Provide the [x, y] coordinate of the cell's center where the given text is located.  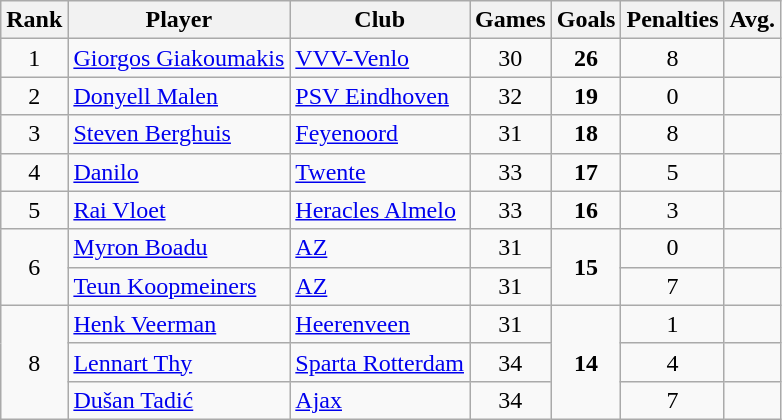
Steven Berghuis [179, 134]
Danilo [179, 172]
26 [586, 58]
Heerenveen [380, 324]
16 [586, 210]
Games [511, 20]
Sparta Rotterdam [380, 362]
Giorgos Giakoumakis [179, 58]
18 [586, 134]
Club [380, 20]
15 [586, 267]
Penalties [672, 20]
Rank [34, 20]
Dušan Tadić [179, 400]
PSV Eindhoven [380, 96]
VVV-Venlo [380, 58]
17 [586, 172]
6 [34, 267]
Rai Vloet [179, 210]
Lennart Thy [179, 362]
Ajax [380, 400]
Heracles Almelo [380, 210]
Henk Veerman [179, 324]
14 [586, 362]
Goals [586, 20]
19 [586, 96]
30 [511, 58]
Teun Koopmeiners [179, 286]
32 [511, 96]
Avg. [752, 20]
Myron Boadu [179, 248]
Twente [380, 172]
Player [179, 20]
2 [34, 96]
Donyell Malen [179, 96]
Feyenoord [380, 134]
